Provide the [X, Y] coordinate of the cell's center where the given text is located.  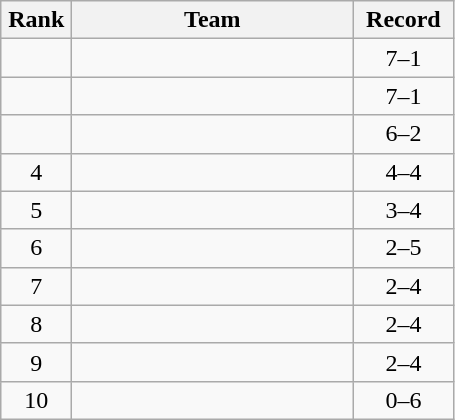
5 [36, 210]
7 [36, 286]
2–5 [404, 248]
6–2 [404, 134]
Rank [36, 20]
0–6 [404, 400]
6 [36, 248]
9 [36, 362]
4 [36, 172]
Record [404, 20]
3–4 [404, 210]
8 [36, 324]
Team [212, 20]
10 [36, 400]
4–4 [404, 172]
